For the text-containing cell, return its midpoint in (x, y) coordinate format. 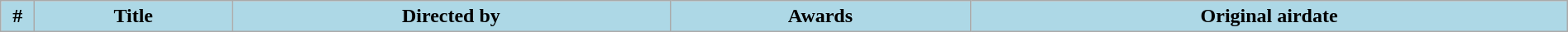
Original airdate (1269, 16)
Directed by (452, 16)
Awards (820, 16)
# (18, 16)
Title (134, 16)
